Determine the [X, Y] coordinate at the center of the cell enclosing the given text.  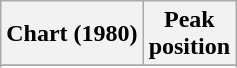
Chart (1980) [72, 34]
Peakposition [189, 34]
